Extract the (X, Y) coordinate from the center of the cell holding the provided text.  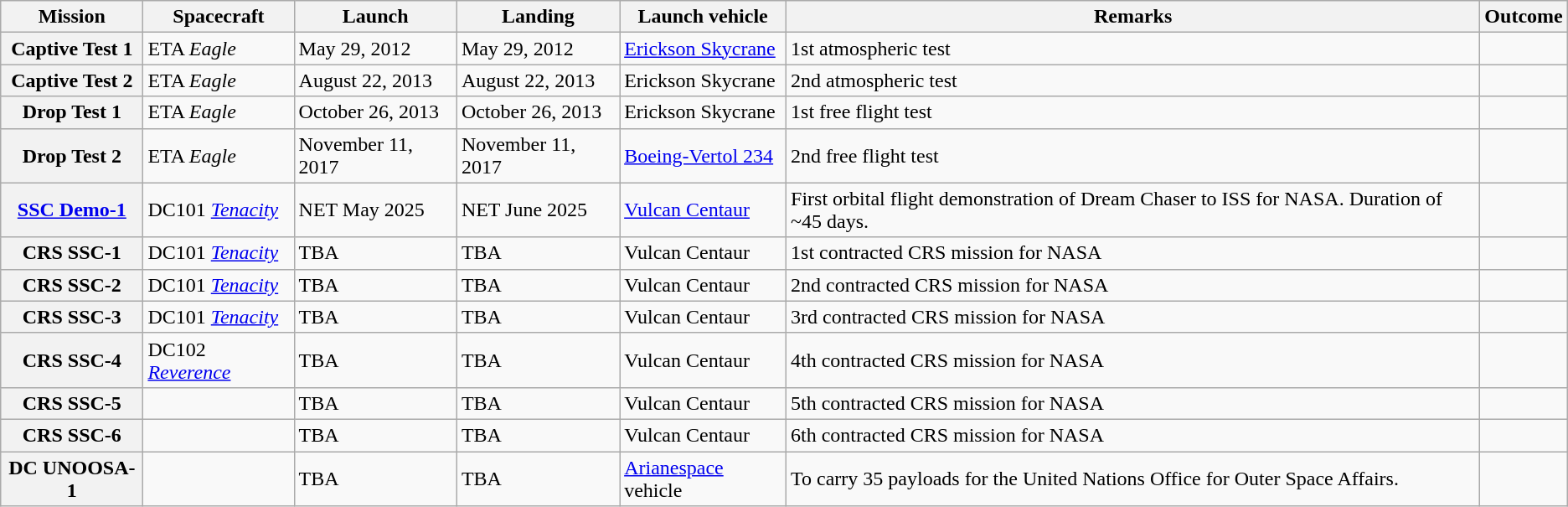
CRS SSC-3 (72, 317)
Launch (375, 17)
6th contracted CRS mission for NASA (1133, 435)
To carry 35 payloads for the United Nations Office for Outer Space Affairs. (1133, 478)
DC102 Reverence (219, 360)
Mission (72, 17)
2nd atmospheric test (1133, 80)
2nd free flight test (1133, 156)
Captive Test 1 (72, 49)
Outcome (1524, 17)
5th contracted CRS mission for NASA (1133, 403)
Landing (538, 17)
CRS SSC-4 (72, 360)
CRS SSC-5 (72, 403)
CRS SSC-1 (72, 253)
1st free flight test (1133, 112)
2nd contracted CRS mission for NASA (1133, 285)
NET May 2025 (375, 210)
NET June 2025 (538, 210)
First orbital flight demonstration of Dream Chaser to ISS for NASA. Duration of ~45 days. (1133, 210)
Drop Test 2 (72, 156)
DC UNOOSA-1 (72, 478)
Spacecraft (219, 17)
CRS SSC-2 (72, 285)
SSC Demo-1 (72, 210)
4th contracted CRS mission for NASA (1133, 360)
Drop Test 1 (72, 112)
1st contracted CRS mission for NASA (1133, 253)
Boeing-Vertol 234 (704, 156)
Launch vehicle (704, 17)
Arianespace vehicle (704, 478)
Captive Test 2 (72, 80)
1st atmospheric test (1133, 49)
CRS SSC-6 (72, 435)
Remarks (1133, 17)
3rd contracted CRS mission for NASA (1133, 317)
